Return (x, y) of the center of cell containing provided text 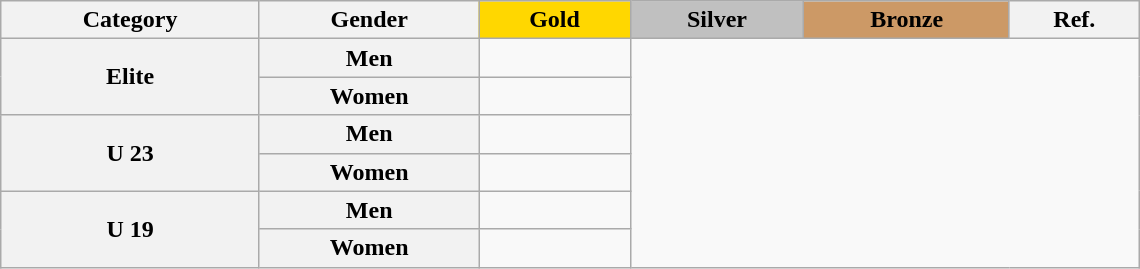
Ref. (1074, 20)
Elite (130, 77)
Silver (717, 20)
U 19 (130, 229)
Gender (369, 20)
Category (130, 20)
U 23 (130, 153)
Gold (554, 20)
Bronze (906, 20)
